Return [X, Y] of the center of cell containing provided text 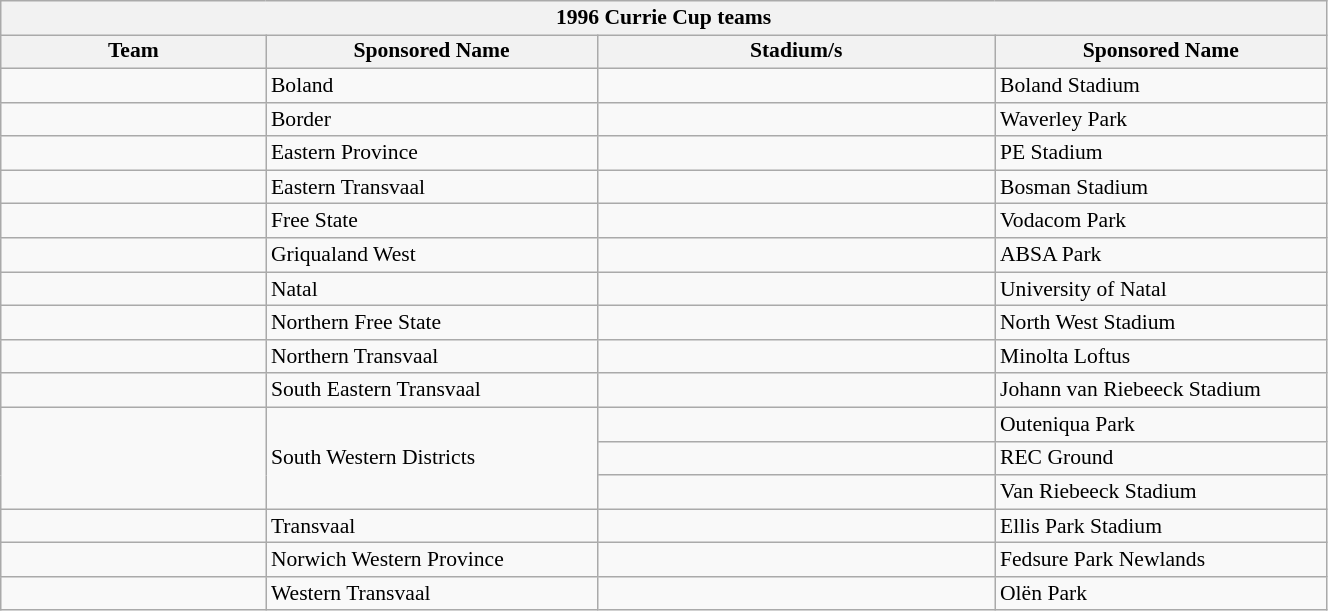
Northern Transvaal [432, 357]
Team [134, 52]
Ellis Park Stadium [1160, 526]
Northern Free State [432, 323]
Western Transvaal [432, 594]
Free State [432, 221]
Stadium/s [796, 52]
Fedsure Park Newlands [1160, 560]
Johann van Riebeeck Stadium [1160, 391]
Border [432, 120]
1996 Currie Cup teams [664, 18]
REC Ground [1160, 458]
Transvaal [432, 526]
Boland [432, 86]
South Eastern Transvaal [432, 391]
Outeniqua Park [1160, 425]
Bosman Stadium [1160, 187]
Olën Park [1160, 594]
Vodacom Park [1160, 221]
PE Stadium [1160, 154]
Boland Stadium [1160, 86]
Natal [432, 289]
Van Riebeeck Stadium [1160, 492]
Eastern Transvaal [432, 187]
Norwich Western Province [432, 560]
North West Stadium [1160, 323]
Minolta Loftus [1160, 357]
Waverley Park [1160, 120]
South Western Districts [432, 459]
ABSA Park [1160, 255]
Eastern Province [432, 154]
University of Natal [1160, 289]
Griqualand West [432, 255]
